Determine the [x, y] coordinate at the center of the cell enclosing the given text.  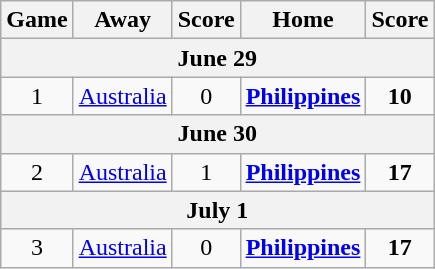
June 29 [218, 58]
Game [37, 20]
2 [37, 172]
Home [303, 20]
3 [37, 248]
10 [400, 96]
June 30 [218, 134]
Away [122, 20]
July 1 [218, 210]
